Determine the [X, Y] coordinate at the center of the cell enclosing the given text.  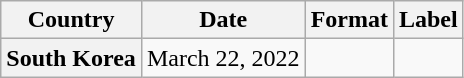
Label [428, 20]
South Korea [72, 58]
March 22, 2022 [223, 58]
Date [223, 20]
Format [349, 20]
Country [72, 20]
